Capture the cell that displays the provided text and extract its [x, y] central coordinate. 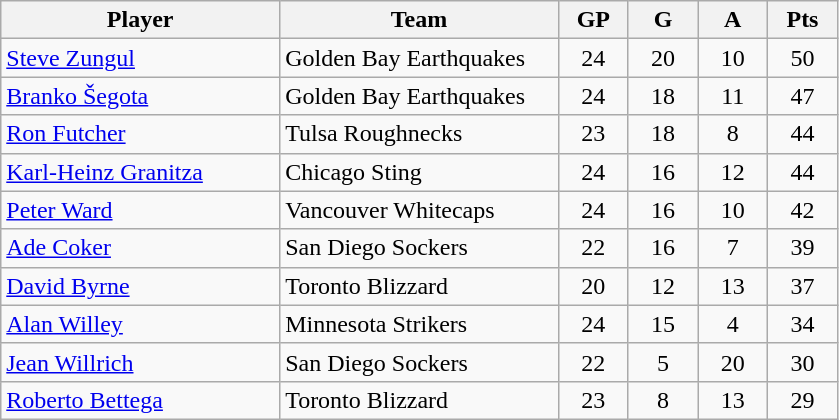
Branko Šegota [140, 96]
Steve Zungul [140, 58]
Chicago Sting [420, 172]
34 [803, 324]
7 [733, 248]
Ade Coker [140, 248]
4 [733, 324]
Roberto Bettega [140, 400]
Alan Willey [140, 324]
29 [803, 400]
37 [803, 286]
Vancouver Whitecaps [420, 210]
Tulsa Roughnecks [420, 134]
Peter Ward [140, 210]
42 [803, 210]
39 [803, 248]
G [663, 20]
15 [663, 324]
GP [593, 20]
30 [803, 362]
Minnesota Strikers [420, 324]
Jean Willrich [140, 362]
Karl-Heinz Granitza [140, 172]
Pts [803, 20]
Ron Futcher [140, 134]
Player [140, 20]
David Byrne [140, 286]
47 [803, 96]
11 [733, 96]
50 [803, 58]
Team [420, 20]
A [733, 20]
5 [663, 362]
